From the cell containing the given text, extract its center point as [X, Y] coordinate. 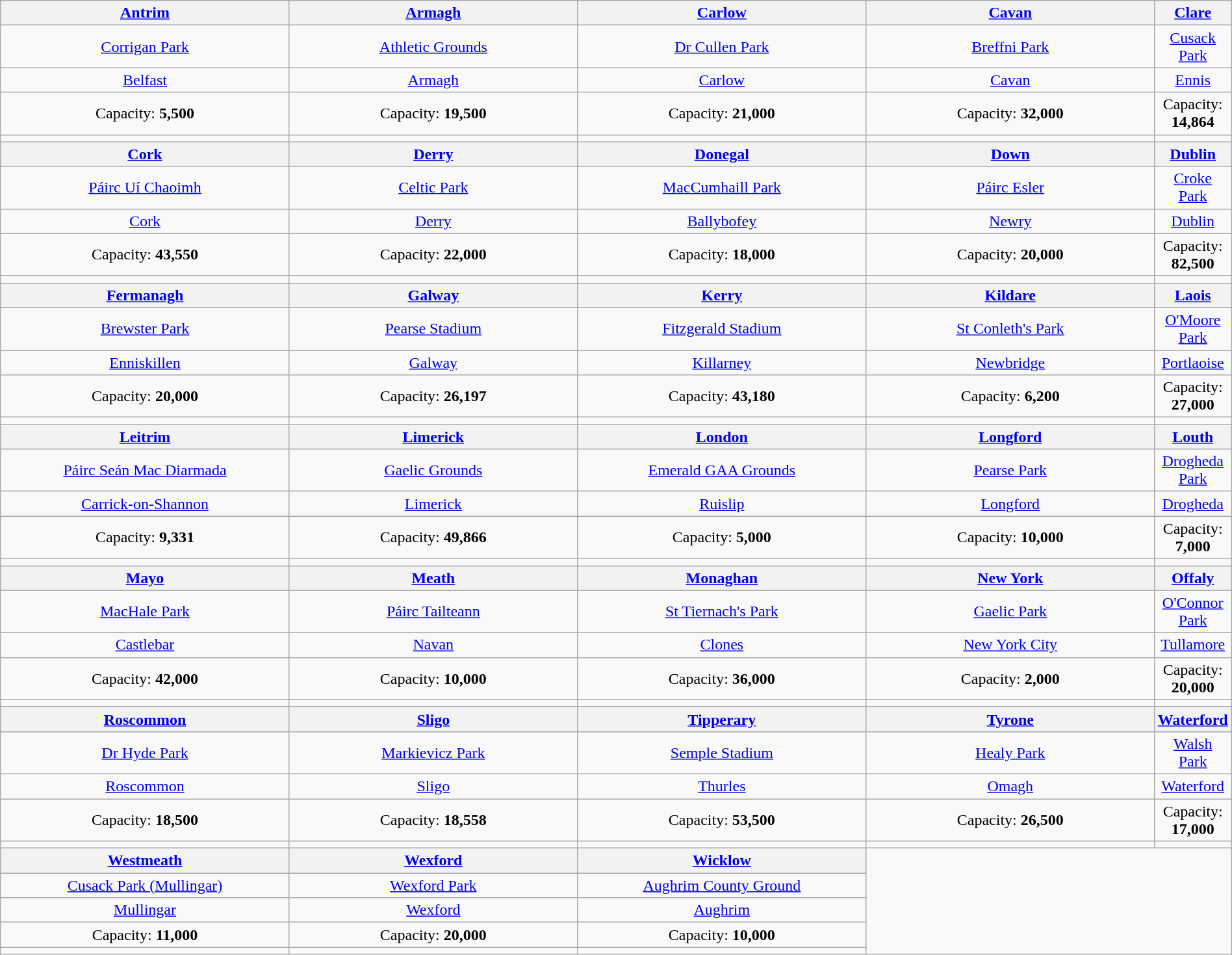
Cusack Park [1193, 47]
Aughrim [721, 910]
Ruislip [721, 504]
Capacity: 27,000 [1193, 397]
Leitrim [146, 437]
Gaelic Grounds [433, 471]
Donegal [721, 154]
Portlaoise [1193, 362]
Pearse Park [1010, 471]
Healy Park [1010, 753]
Capacity: 14,864 [1193, 113]
Corrigan Park [146, 47]
Kerry [721, 295]
St Tiernach's Park [721, 611]
Capacity: 26,500 [1010, 819]
Pearse Stadium [433, 329]
Capacity: 49,866 [433, 537]
Louth [1193, 437]
Drogheda [1193, 504]
Antrim [146, 13]
Mullingar [146, 910]
Capacity: 17,000 [1193, 819]
Newbridge [1010, 362]
Croke Park [1193, 187]
Westmeath [146, 861]
Capacity: 18,500 [146, 819]
Capacity: 6,200 [1010, 397]
Carrick-on-Shannon [146, 504]
Brewster Park [146, 329]
Capacity: 2,000 [1010, 679]
Capacity: 26,197 [433, 397]
Capacity: 22,000 [433, 255]
Capacity: 53,500 [721, 819]
Thurles [721, 786]
Meath [433, 578]
Capacity: 18,558 [433, 819]
Markievicz Park [433, 753]
New York [1010, 578]
Drogheda Park [1193, 471]
Newry [1010, 221]
Clare [1193, 13]
Ennis [1193, 80]
Páirc Tailteann [433, 611]
Emerald GAA Grounds [721, 471]
Down [1010, 154]
Capacity: 19,500 [433, 113]
Gaelic Park [1010, 611]
Aughrim County Ground [721, 885]
Capacity: 9,331 [146, 537]
Capacity: 42,000 [146, 679]
Capacity: 82,500 [1193, 255]
MacCumhaill Park [721, 187]
Offaly [1193, 578]
Páirc Esler [1010, 187]
MacHale Park [146, 611]
Capacity: 43,550 [146, 255]
Dr Cullen Park [721, 47]
Tipperary [721, 719]
Capacity: 32,000 [1010, 113]
Capacity: 7,000 [1193, 537]
Breffni Park [1010, 47]
Capacity: 36,000 [721, 679]
Capacity: 5,000 [721, 537]
Dr Hyde Park [146, 753]
Capacity: 18,000 [721, 255]
London [721, 437]
Navan [433, 645]
Celtic Park [433, 187]
Mayo [146, 578]
Omagh [1010, 786]
Kildare [1010, 295]
Semple Stadium [721, 753]
Tullamore [1193, 645]
O'Moore Park [1193, 329]
Enniskillen [146, 362]
St Conleth's Park [1010, 329]
Capacity: 11,000 [146, 935]
Monaghan [721, 578]
Páirc Uí Chaoimh [146, 187]
Killarney [721, 362]
Ballybofey [721, 221]
Clones [721, 645]
Páirc Seán Mac Diarmada [146, 471]
Capacity: 5,500 [146, 113]
Capacity: 43,180 [721, 397]
New York City [1010, 645]
Walsh Park [1193, 753]
Castlebar [146, 645]
Wicklow [721, 861]
Laois [1193, 295]
Wexford Park [433, 885]
Tyrone [1010, 719]
Belfast [146, 80]
Capacity: 21,000 [721, 113]
Athletic Grounds [433, 47]
Fermanagh [146, 295]
Fitzgerald Stadium [721, 329]
O'Connor Park [1193, 611]
Cusack Park (Mullingar) [146, 885]
